Pinpoint the cell where the given text exists, returning its (x, y) midpoint coordinate. 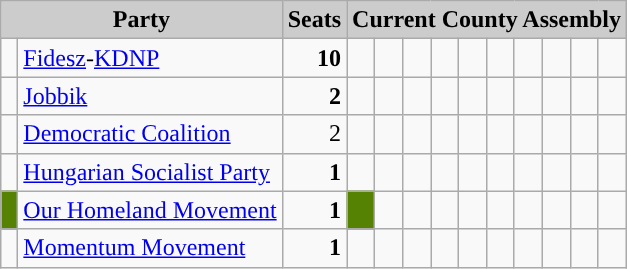
Fidesz-KDNP (150, 58)
Current County Assembly (487, 20)
Seats (314, 20)
Hungarian Socialist Party (150, 172)
Democratic Coalition (150, 134)
Our Homeland Movement (150, 210)
Party (142, 20)
Jobbik (150, 96)
Momentum Movement (150, 248)
10 (314, 58)
